For the text-containing cell, return its midpoint in [X, Y] coordinate format. 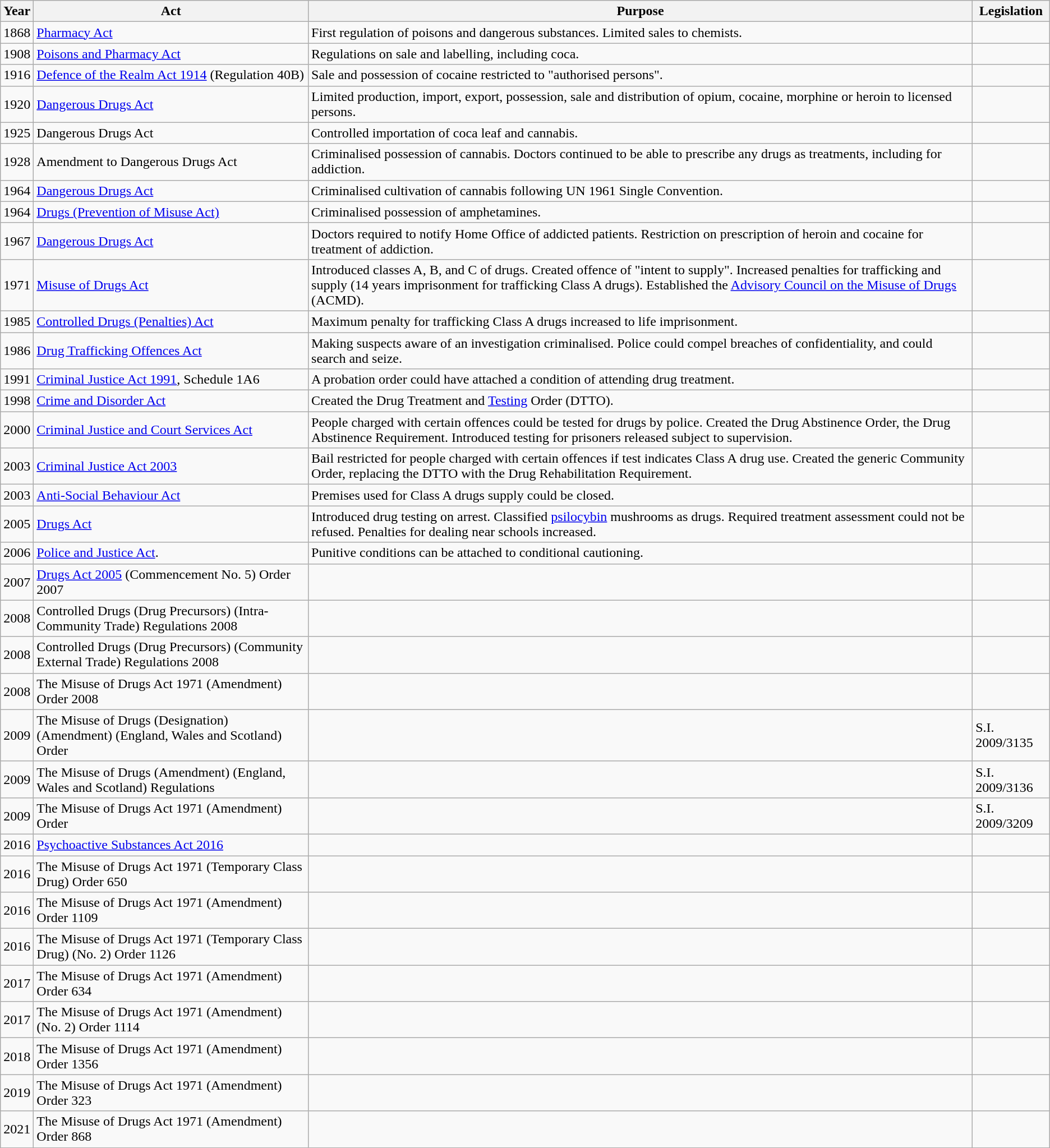
1971 [17, 285]
Criminal Justice Act 2003 [171, 467]
1908 [17, 54]
Pharmacy Act [171, 33]
Criminal Justice Act 1991, Schedule 1A6 [171, 380]
The Misuse of Drugs Act 1971 (Amendment) (No. 2) Order 1114 [171, 1020]
Doctors required to notify Home Office of addicted patients. Restriction on prescription of heroin and cocaine for treatment of addiction. [641, 241]
Controlled Drugs (Penalties) Act [171, 321]
1916 [17, 75]
The Misuse of Drugs Act 1971 (Amendment) Order 2008 [171, 691]
Criminalised possession of cannabis. Doctors continued to be able to prescribe any drugs as treatments, including for addiction. [641, 162]
Drugs (Prevention of Misuse Act) [171, 212]
Premises used for Class A drugs supply could be closed. [641, 495]
1986 [17, 350]
2019 [17, 1092]
Amendment to Dangerous Drugs Act [171, 162]
Maximum penalty for trafficking Class A drugs increased to life imprisonment. [641, 321]
Sale and possession of cocaine restricted to "authorised persons". [641, 75]
First regulation of poisons and dangerous substances. Limited sales to chemists. [641, 33]
2000 [17, 430]
2007 [17, 582]
Police and Justice Act. [171, 553]
S.I. 2009/3135 [1011, 735]
1985 [17, 321]
Year [17, 11]
Anti-Social Behaviour Act [171, 495]
The Misuse of Drugs Act 1971 (Amendment) Order 868 [171, 1129]
Drug Trafficking Offences Act [171, 350]
Controlled Drugs (Drug Precursors) (Intra-Community Trade) Regulations 2008 [171, 618]
The Misuse of Drugs Act 1971 (Amendment) Order 634 [171, 984]
Criminalised possession of amphetamines. [641, 212]
1920 [17, 104]
The Misuse of Drugs Act 1971 (Amendment) Order 1356 [171, 1057]
Poisons and Pharmacy Act [171, 54]
2021 [17, 1129]
Drugs Act [171, 524]
The Misuse of Drugs Act 1971 (Temporary Class Drug) (No. 2) Order 1126 [171, 947]
Psychoactive Substances Act 2016 [171, 845]
Regulations on sale and labelling, including coca. [641, 54]
2018 [17, 1057]
The Misuse of Drugs Act 1971 (Amendment) Order 323 [171, 1092]
Legislation [1011, 11]
Making suspects aware of an investigation criminalised. Police could compel breaches of confidentiality, and could search and seize. [641, 350]
Purpose [641, 11]
S.I. 2009/3136 [1011, 780]
1967 [17, 241]
Created the Drug Treatment and Testing Order (DTTO). [641, 401]
1868 [17, 33]
The Misuse of Drugs (Amendment) (England, Wales and Scotland) Regulations [171, 780]
Act [171, 11]
Drugs Act 2005 (Commencement No. 5) Order 2007 [171, 582]
Controlled importation of coca leaf and cannabis. [641, 133]
Criminalised cultivation of cannabis following UN 1961 Single Convention. [641, 191]
Criminal Justice and Court Services Act [171, 430]
The Misuse of Drugs (Designation) (Amendment) (England, Wales and Scotland) Order [171, 735]
Defence of the Realm Act 1914 (Regulation 40B) [171, 75]
Misuse of Drugs Act [171, 285]
The Misuse of Drugs Act 1971 (Temporary Class Drug) Order 650 [171, 874]
Limited production, import, export, possession, sale and distribution of opium, cocaine, morphine or heroin to licensed persons. [641, 104]
Crime and Disorder Act [171, 401]
Punitive conditions can be attached to conditional cautioning. [641, 553]
S.I. 2009/3209 [1011, 815]
2005 [17, 524]
1928 [17, 162]
1998 [17, 401]
The Misuse of Drugs Act 1971 (Amendment) Order [171, 815]
A probation order could have attached a condition of attending drug treatment. [641, 380]
Controlled Drugs (Drug Precursors) (Community External Trade) Regulations 2008 [171, 655]
The Misuse of Drugs Act 1971 (Amendment) Order 1109 [171, 911]
2006 [17, 553]
1925 [17, 133]
1991 [17, 380]
